For the text-containing cell, return its midpoint in (X, Y) coordinate format. 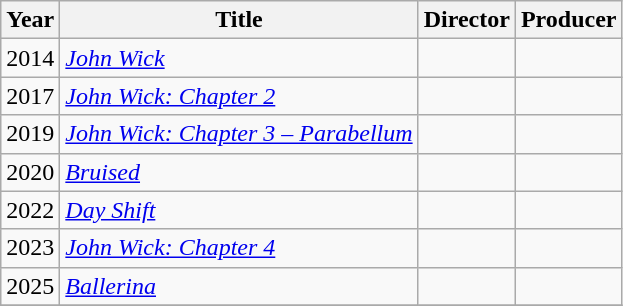
John Wick: Chapter 2 (239, 96)
Day Shift (239, 210)
John Wick: Chapter 3 – Parabellum (239, 134)
Producer (568, 20)
Title (239, 20)
Director (466, 20)
2019 (30, 134)
John Wick: Chapter 4 (239, 248)
2020 (30, 172)
Year (30, 20)
2022 (30, 210)
Bruised (239, 172)
John Wick (239, 58)
2014 (30, 58)
2025 (30, 286)
2017 (30, 96)
Ballerina (239, 286)
2023 (30, 248)
